Locate the cell with the specified text and output its (x, y) center coordinate. 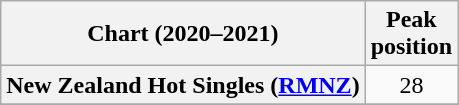
28 (411, 85)
New Zealand Hot Singles (RMNZ) (183, 85)
Chart (2020–2021) (183, 34)
Peakposition (411, 34)
